Provide the (X, Y) coordinate of the cell's center where the given text is located.  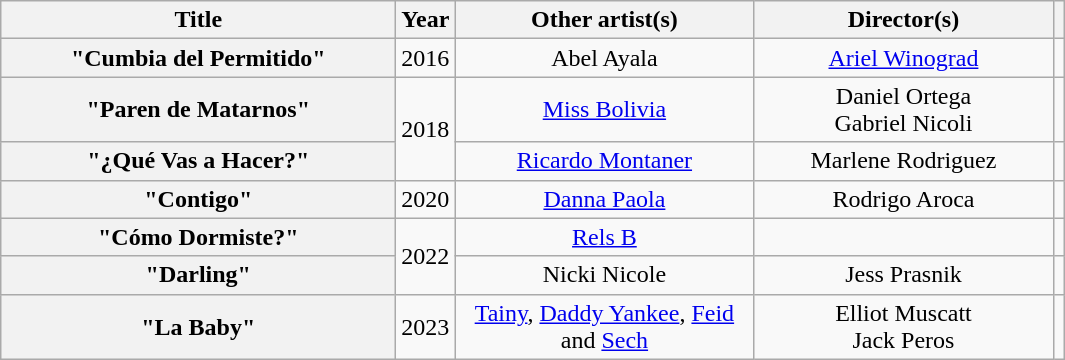
2023 (426, 326)
Ariel Winograd (904, 58)
Nicki Nicole (604, 275)
Title (198, 20)
2016 (426, 58)
Other artist(s) (604, 20)
"Darling" (198, 275)
"¿Qué Vas a Hacer?" (198, 161)
"La Baby" (198, 326)
Danna Paola (604, 199)
Year (426, 20)
Rels B (604, 237)
Ricardo Montaner (604, 161)
"Cumbia del Permitido" (198, 58)
Elliot MuscattJack Peros (904, 326)
"Cómo Dormiste?" (198, 237)
"Contigo" (198, 199)
Rodrigo Aroca (904, 199)
2018 (426, 128)
Abel Ayala (604, 58)
Tainy, Daddy Yankee, Feid and Sech (604, 326)
2020 (426, 199)
Miss Bolivia (604, 110)
"Paren de Matarnos" (198, 110)
2022 (426, 256)
Marlene Rodriguez (904, 161)
Daniel OrtegaGabriel Nicoli (904, 110)
Jess Prasnik (904, 275)
Director(s) (904, 20)
